Return the [x, y] coordinate for the center point of the cell that contains the specified text.  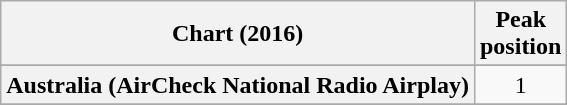
Chart (2016) [238, 34]
Australia (AirCheck National Radio Airplay) [238, 85]
1 [520, 85]
Peakposition [520, 34]
